Output the (x, y) coordinate of the center of the cell containing the given text.  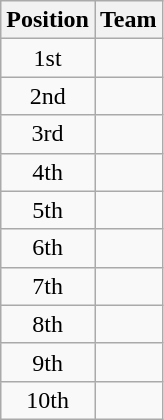
2nd (48, 96)
3rd (48, 134)
7th (48, 286)
10th (48, 400)
Position (48, 20)
Team (128, 20)
9th (48, 362)
6th (48, 248)
4th (48, 172)
8th (48, 324)
1st (48, 58)
5th (48, 210)
